Search for the cell housing the specified text and yield its (x, y) center coordinate. 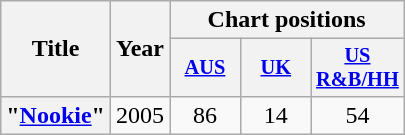
14 (276, 115)
Year (140, 49)
2005 (140, 115)
AUS (206, 68)
54 (357, 115)
US R&B/HH (357, 68)
"Nookie" (56, 115)
UK (276, 68)
86 (206, 115)
Chart positions (287, 20)
Title (56, 49)
